Locate the cell with the specified text and output its (X, Y) center coordinate. 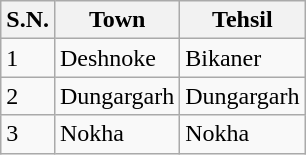
S.N. (28, 20)
3 (28, 134)
Bikaner (242, 58)
Tehsil (242, 20)
2 (28, 96)
1 (28, 58)
Deshnoke (116, 58)
Town (116, 20)
